Pinpoint the cell where the given text exists, returning its [x, y] midpoint coordinate. 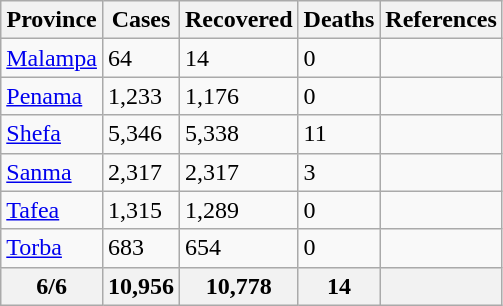
654 [240, 248]
Sanma [52, 172]
5,346 [140, 134]
3 [339, 172]
Cases [140, 20]
Shefa [52, 134]
64 [140, 58]
10,778 [240, 286]
5,338 [240, 134]
Malampa [52, 58]
Province [52, 20]
Penama [52, 96]
Torba [52, 248]
Tafea [52, 210]
1,176 [240, 96]
1,233 [140, 96]
6/6 [52, 286]
Deaths [339, 20]
11 [339, 134]
Recovered [240, 20]
10,956 [140, 286]
1,289 [240, 210]
1,315 [140, 210]
683 [140, 248]
References [442, 20]
